From the cell containing the given text, extract its center point as [X, Y] coordinate. 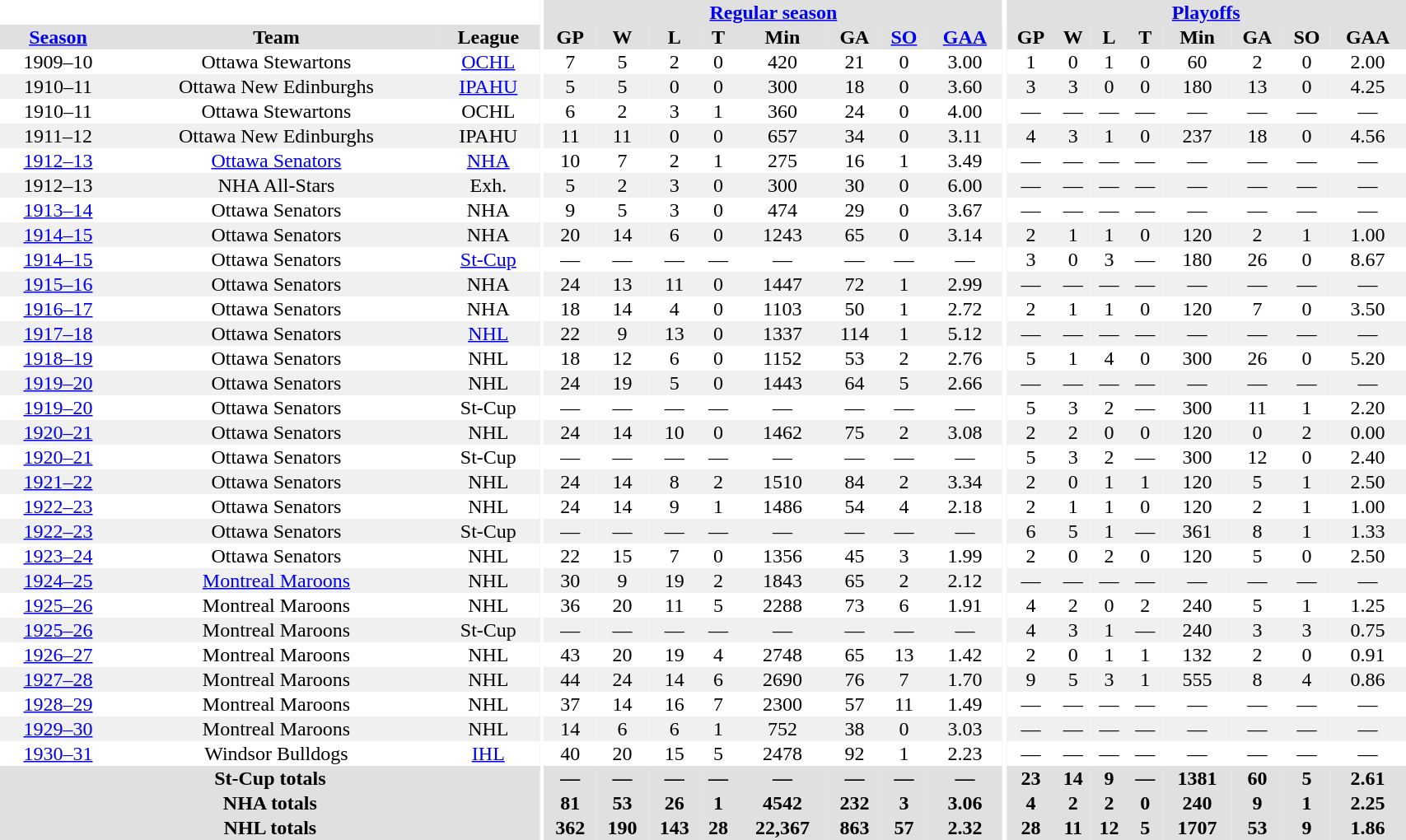
420 [782, 62]
474 [782, 210]
St-Cup totals [270, 778]
232 [855, 803]
2.32 [965, 828]
5.20 [1368, 358]
81 [570, 803]
6.00 [965, 185]
8.67 [1368, 259]
43 [570, 655]
3.08 [965, 432]
72 [855, 284]
1926–27 [58, 655]
3.06 [965, 803]
36 [570, 605]
1921–22 [58, 482]
1911–12 [58, 136]
75 [855, 432]
1.33 [1368, 531]
1462 [782, 432]
2.12 [965, 581]
4.56 [1368, 136]
1927–28 [58, 679]
5.12 [965, 334]
2690 [782, 679]
143 [674, 828]
1913–14 [58, 210]
1.25 [1368, 605]
2.00 [1368, 62]
1447 [782, 284]
44 [570, 679]
2.23 [965, 754]
Playoffs [1206, 12]
2.20 [1368, 408]
2.61 [1368, 778]
2.99 [965, 284]
1843 [782, 581]
29 [855, 210]
275 [782, 161]
84 [855, 482]
Windsor Bulldogs [277, 754]
1486 [782, 506]
360 [782, 111]
NHA totals [270, 803]
1929–30 [58, 729]
3.49 [965, 161]
2.18 [965, 506]
114 [855, 334]
3.67 [965, 210]
3.50 [1368, 309]
1930–31 [58, 754]
1.91 [965, 605]
1917–18 [58, 334]
73 [855, 605]
54 [855, 506]
4542 [782, 803]
752 [782, 729]
1443 [782, 383]
2.25 [1368, 803]
2300 [782, 704]
1909–10 [58, 62]
1707 [1198, 828]
76 [855, 679]
40 [570, 754]
0.86 [1368, 679]
1337 [782, 334]
1915–16 [58, 284]
237 [1198, 136]
190 [623, 828]
555 [1198, 679]
50 [855, 309]
2748 [782, 655]
2.66 [965, 383]
64 [855, 383]
22,367 [782, 828]
92 [855, 754]
Regular season [774, 12]
3.14 [965, 235]
37 [570, 704]
1.86 [1368, 828]
1928–29 [58, 704]
863 [855, 828]
1381 [1198, 778]
Team [277, 37]
3.00 [965, 62]
3.03 [965, 729]
657 [782, 136]
361 [1198, 531]
League [488, 37]
34 [855, 136]
3.34 [965, 482]
21 [855, 62]
1.70 [965, 679]
2.72 [965, 309]
0.75 [1368, 630]
NHA All-Stars [277, 185]
0.91 [1368, 655]
23 [1031, 778]
1.49 [965, 704]
3.60 [965, 86]
NHL totals [270, 828]
IHL [488, 754]
1152 [782, 358]
45 [855, 556]
1356 [782, 556]
1918–19 [58, 358]
1.42 [965, 655]
4.25 [1368, 86]
1103 [782, 309]
Exh. [488, 185]
38 [855, 729]
132 [1198, 655]
3.11 [965, 136]
1923–24 [58, 556]
2.76 [965, 358]
Season [58, 37]
1.99 [965, 556]
4.00 [965, 111]
1510 [782, 482]
1924–25 [58, 581]
1916–17 [58, 309]
0.00 [1368, 432]
2288 [782, 605]
2478 [782, 754]
1243 [782, 235]
2.40 [1368, 457]
362 [570, 828]
